From the cell containing the given text, extract its center point as [x, y] coordinate. 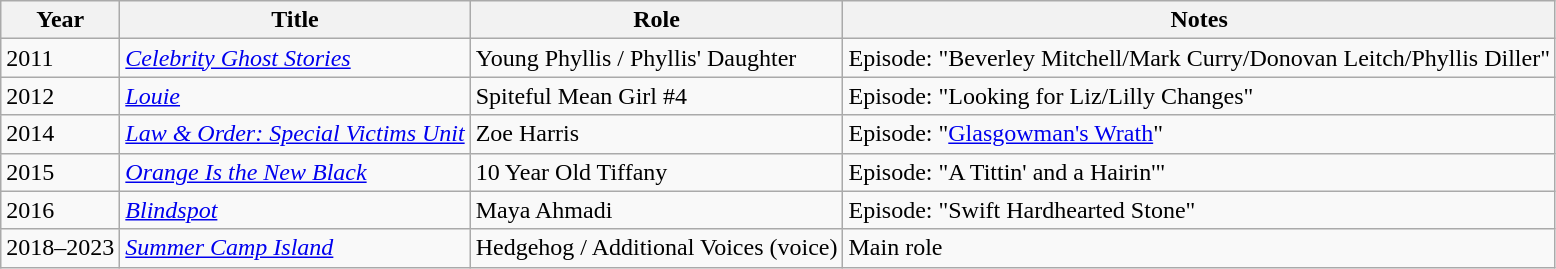
Hedgehog / Additional Voices (voice) [656, 248]
Role [656, 20]
Episode: "Looking for Liz/Lilly Changes" [1200, 96]
2011 [60, 58]
Celebrity Ghost Stories [295, 58]
Young Phyllis / Phyllis' Daughter [656, 58]
Orange Is the New Black [295, 172]
Episode: "Beverley Mitchell/Mark Curry/Donovan Leitch/Phyllis Diller" [1200, 58]
Blindspot [295, 210]
Episode: "A Tittin' and a Hairin'" [1200, 172]
Summer Camp Island [295, 248]
2016 [60, 210]
2018–2023 [60, 248]
Spiteful Mean Girl #4 [656, 96]
Episode: "Glasgowman's Wrath" [1200, 134]
Main role [1200, 248]
Episode: "Swift Hardhearted Stone" [1200, 210]
Title [295, 20]
2012 [60, 96]
2014 [60, 134]
Notes [1200, 20]
Louie [295, 96]
10 Year Old Tiffany [656, 172]
2015 [60, 172]
Maya Ahmadi [656, 210]
Zoe Harris [656, 134]
Year [60, 20]
Law & Order: Special Victims Unit [295, 134]
